Locate the cell with the specified text and output its [x, y] center coordinate. 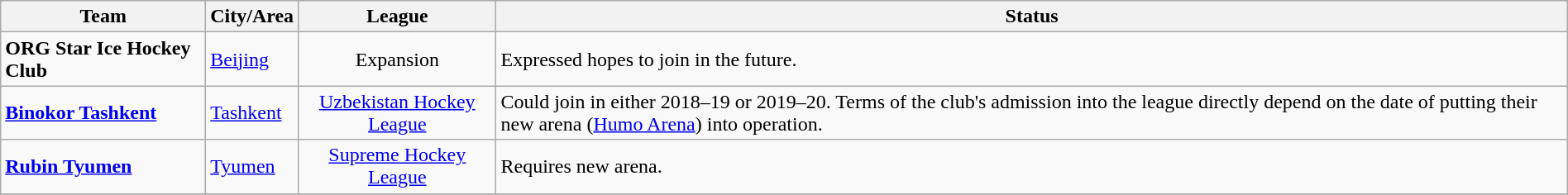
ORG Star Ice Hockey Club [103, 59]
Tyumen [252, 167]
Team [103, 17]
Expansion [397, 59]
Beijing [252, 59]
Tashkent [252, 112]
Supreme Hockey League [397, 167]
Rubin Tyumen [103, 167]
Expressed hopes to join in the future. [1032, 59]
League [397, 17]
Binokor Tashkent [103, 112]
Uzbekistan Hockey League [397, 112]
Status [1032, 17]
City/Area [252, 17]
Requires new arena. [1032, 167]
